Identify which cell holds the provided text, then report its (x, y) central coordinate. 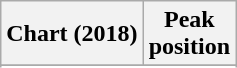
Peak position (189, 34)
Chart (2018) (72, 34)
